Return the (x, y) coordinate for the center point of the cell that contains the specified text.  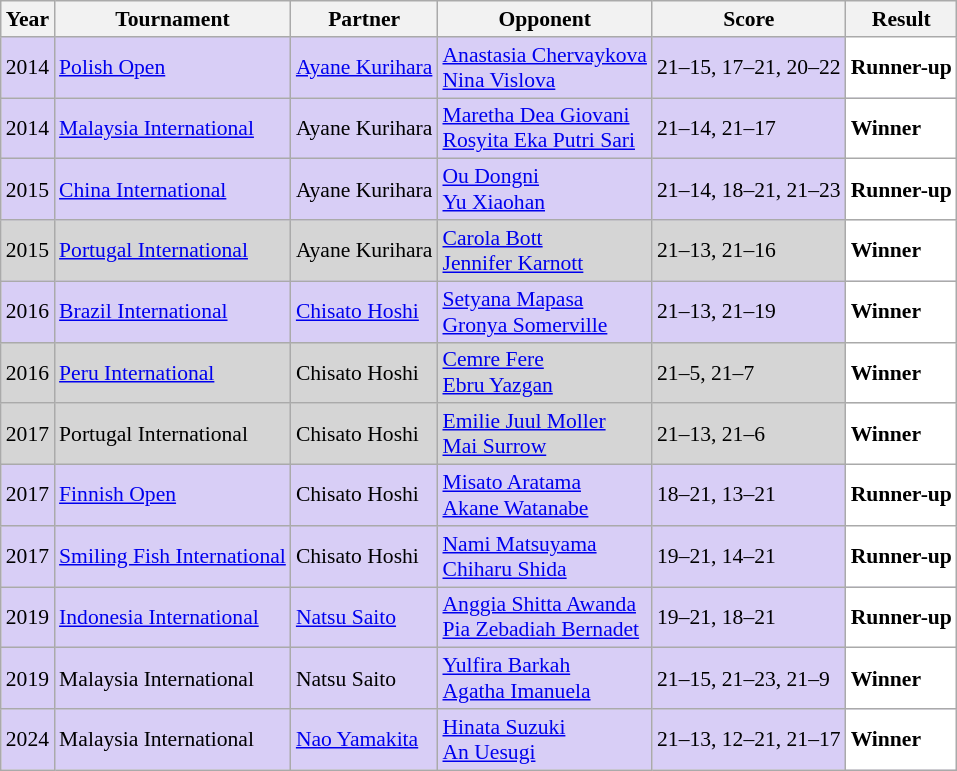
Emilie Juul Moller Mai Surrow (544, 434)
Year (28, 19)
21–14, 21–17 (749, 128)
Peru International (172, 372)
Opponent (544, 19)
19–21, 18–21 (749, 618)
Nao Yamakita (364, 740)
Anastasia Chervaykova Nina Vislova (544, 68)
21–15, 17–21, 20–22 (749, 68)
21–15, 21–23, 21–9 (749, 678)
Brazil International (172, 312)
Carola Bott Jennifer Karnott (544, 250)
19–21, 14–21 (749, 556)
Anggia Shitta Awanda Pia Zebadiah Bernadet (544, 618)
Score (749, 19)
Tournament (172, 19)
Cemre Fere Ebru Yazgan (544, 372)
21–13, 21–19 (749, 312)
21–14, 18–21, 21–23 (749, 190)
21–5, 21–7 (749, 372)
2024 (28, 740)
21–13, 21–16 (749, 250)
18–21, 13–21 (749, 496)
Partner (364, 19)
Result (902, 19)
Indonesia International (172, 618)
Misato Aratama Akane Watanabe (544, 496)
Maretha Dea Giovani Rosyita Eka Putri Sari (544, 128)
21–13, 21–6 (749, 434)
China International (172, 190)
Setyana Mapasa Gronya Somerville (544, 312)
Polish Open (172, 68)
Nami Matsuyama Chiharu Shida (544, 556)
Ou Dongni Yu Xiaohan (544, 190)
Smiling Fish International (172, 556)
Hinata Suzuki An Uesugi (544, 740)
Yulfira Barkah Agatha Imanuela (544, 678)
Finnish Open (172, 496)
21–13, 12–21, 21–17 (749, 740)
